Capture the cell that displays the provided text and extract its (x, y) central coordinate. 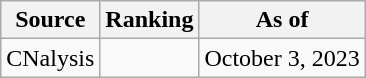
Ranking (150, 20)
October 3, 2023 (282, 58)
CNalysis (50, 58)
Source (50, 20)
As of (282, 20)
